Provide the (x, y) coordinate of the cell's center where the given text is located.  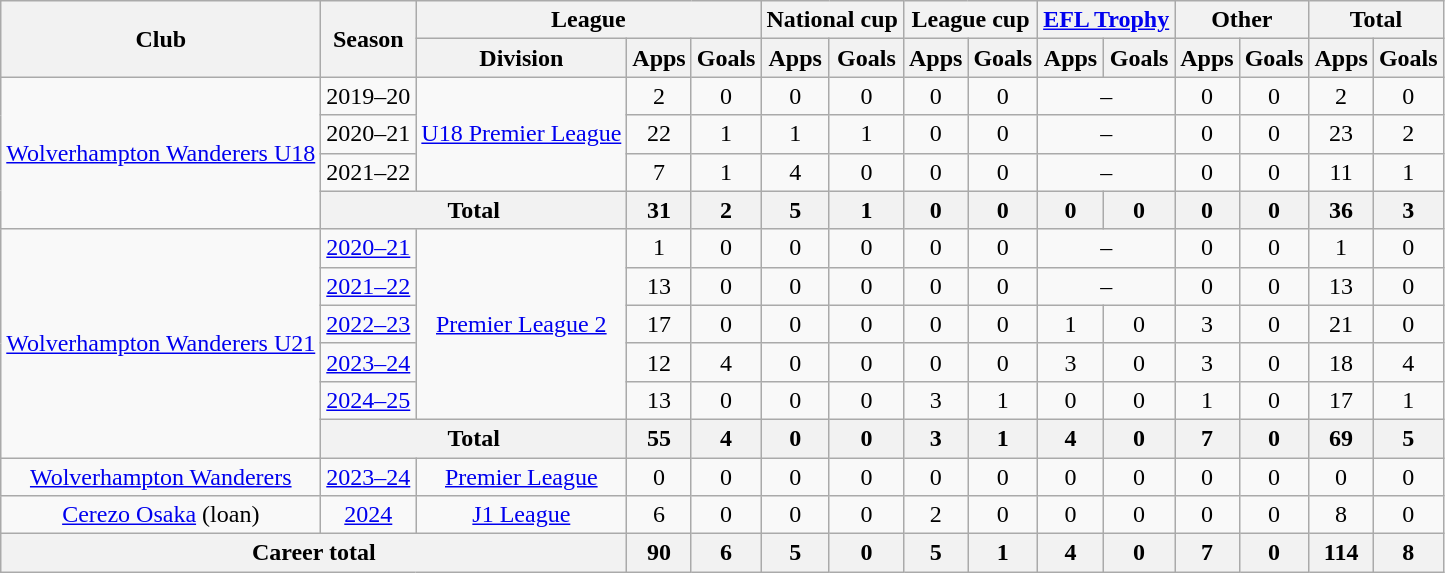
U18 Premier League (522, 134)
36 (1341, 210)
Premier League 2 (522, 324)
League (588, 20)
League cup (970, 20)
Wolverhampton Wanderers U21 (161, 343)
Season (368, 39)
11 (1341, 172)
31 (659, 210)
National cup (832, 20)
J1 League (522, 515)
Cerezo Osaka (loan) (161, 515)
Premier League (522, 477)
Club (161, 39)
Division (522, 58)
Other (1242, 20)
55 (659, 438)
Career total (314, 553)
18 (1341, 362)
90 (659, 553)
2019–20 (368, 96)
21 (1341, 324)
EFL Trophy (1106, 20)
2024 (368, 515)
2024–25 (368, 400)
12 (659, 362)
69 (1341, 438)
2022–23 (368, 324)
114 (1341, 553)
Wolverhampton Wanderers (161, 477)
Wolverhampton Wanderers U18 (161, 153)
22 (659, 134)
23 (1341, 134)
